Capture the cell that displays the provided text and extract its [x, y] central coordinate. 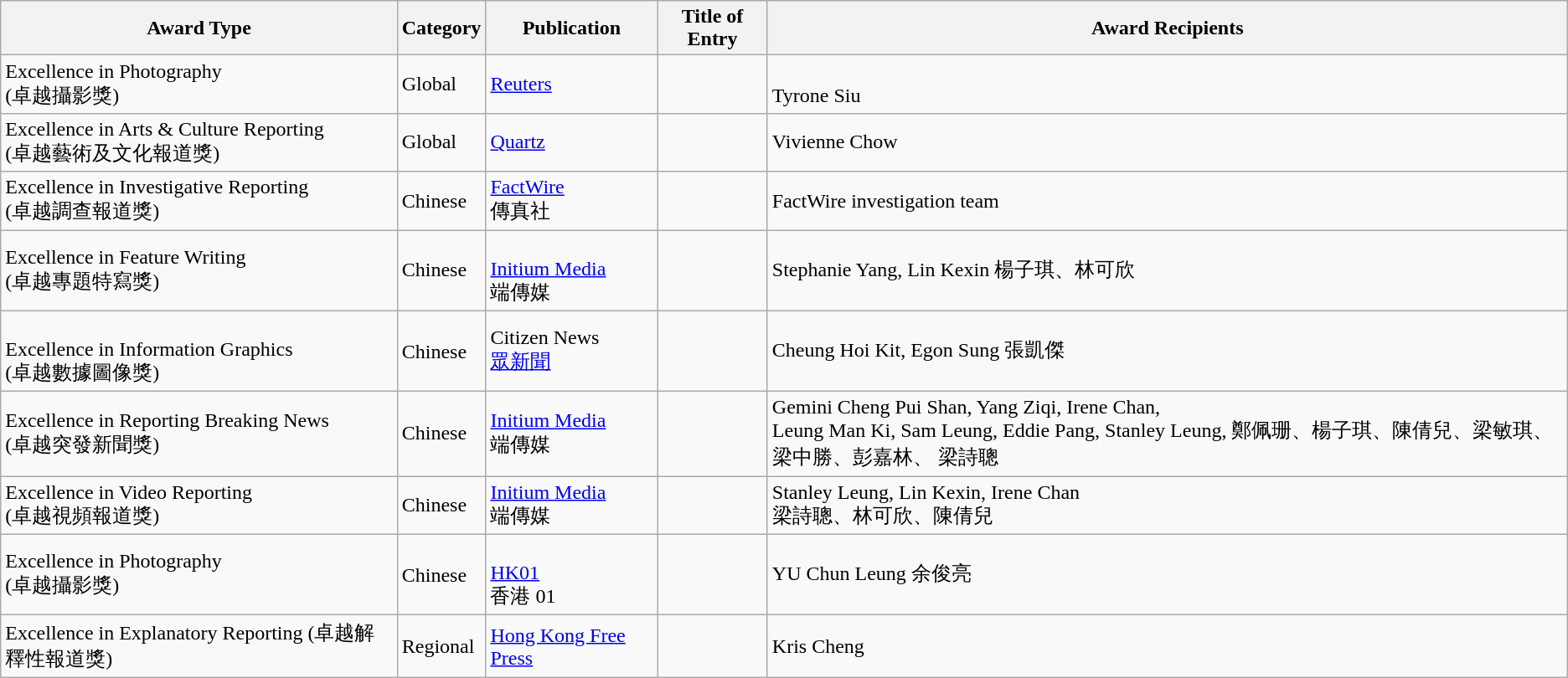
Excellence in Feature Writing(卓越專題特寫獎) [199, 270]
Cheung Hoi Kit, Egon Sung 張凱傑 [1168, 352]
Citizen News眾新聞 [571, 352]
Quartz [571, 142]
FactWire investigation team [1168, 201]
Excellence in Reporting Breaking News(卓越突發新聞獎) [199, 434]
Award Recipients [1168, 28]
Award Type [199, 28]
Publication [571, 28]
Excellence in Investigative Reporting(卓越調查報道獎) [199, 201]
Excellence in Arts & Culture Reporting(卓越藝術及文化報道獎) [199, 142]
Reuters [571, 85]
HK01香港 01 [571, 574]
Regional [441, 646]
FactWire傳真社 [571, 201]
Gemini Cheng Pui Shan, Yang Ziqi, Irene Chan,Leung Man Ki, Sam Leung, Eddie Pang, Stanley Leung, 鄭佩珊、楊子琪、陳倩兒、梁敏琪、梁中勝、彭嘉林、 梁詩聰 [1168, 434]
Tyrone Siu [1168, 85]
Excellence in Video Reporting(卓越視頻報道獎) [199, 506]
Excellence in Explanatory Reporting (卓越解釋性報道獎) [199, 646]
Title of Entry [713, 28]
YU Chun Leung 余俊亮 [1168, 574]
Hong Kong Free Press [571, 646]
Stanley Leung, Lin Kexin, Irene Chan梁詩聰、林可欣、陳倩兒 [1168, 506]
Vivienne Chow [1168, 142]
Category [441, 28]
Stephanie Yang, Lin Kexin 楊子琪、林可欣 [1168, 270]
Excellence in Information Graphics(卓越數據圖像獎) [199, 352]
Kris Cheng [1168, 646]
